Pinpoint the cell where the given text exists, returning its (X, Y) midpoint coordinate. 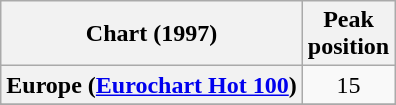
Europe (Eurochart Hot 100) (152, 85)
Peakposition (348, 34)
Chart (1997) (152, 34)
15 (348, 85)
